Detect which cell encompasses the target text, then output its [X, Y] center coordinate. 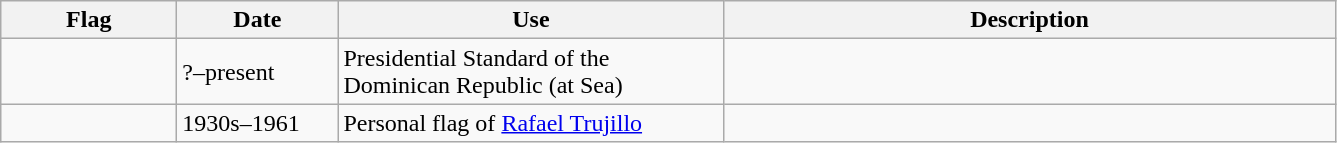
?–present [258, 72]
1930s–1961 [258, 123]
Use [531, 20]
Presidential Standard of the Dominican Republic (at Sea) [531, 72]
Date [258, 20]
Flag [89, 20]
Description [1030, 20]
Personal flag of Rafael Trujillo [531, 123]
